Capture the cell that displays the provided text and extract its (x, y) central coordinate. 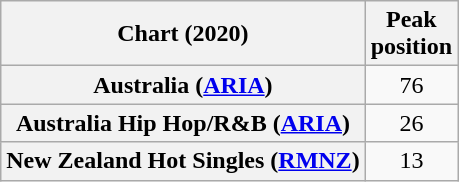
Chart (2020) (183, 34)
26 (411, 123)
Australia (ARIA) (183, 85)
New Zealand Hot Singles (RMNZ) (183, 161)
Australia Hip Hop/R&B (ARIA) (183, 123)
Peakposition (411, 34)
13 (411, 161)
76 (411, 85)
